Detect which cell encompasses the target text, then output its (X, Y) center coordinate. 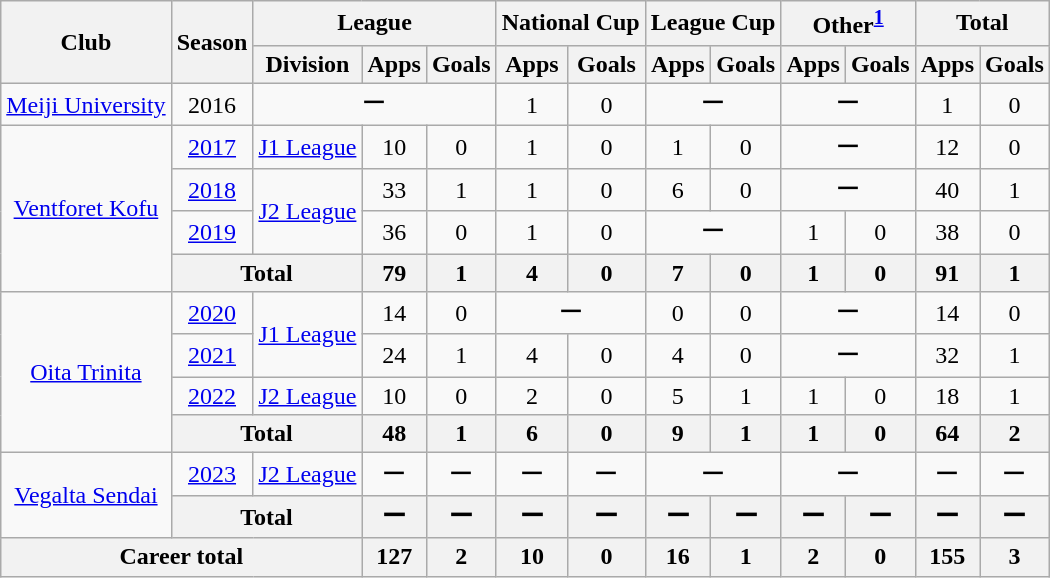
2019 (212, 232)
2022 (212, 396)
40 (947, 190)
Other1 (848, 24)
7 (678, 273)
Club (86, 42)
National Cup (570, 24)
79 (394, 273)
2016 (212, 104)
64 (947, 434)
2021 (212, 356)
Vegalta Sendai (86, 496)
9 (678, 434)
48 (394, 434)
91 (947, 273)
18 (947, 396)
2018 (212, 190)
Ventforet Kofu (86, 209)
36 (394, 232)
12 (947, 148)
33 (394, 190)
127 (394, 557)
24 (394, 356)
Division (308, 64)
5 (678, 396)
3 (1015, 557)
32 (947, 356)
League (374, 24)
16 (678, 557)
155 (947, 557)
League Cup (713, 24)
Career total (182, 557)
2023 (212, 474)
2017 (212, 148)
Meiji University (86, 104)
38 (947, 232)
Oita Trinita (86, 372)
2020 (212, 314)
Season (212, 42)
